Capture the cell that displays the provided text and extract its (X, Y) central coordinate. 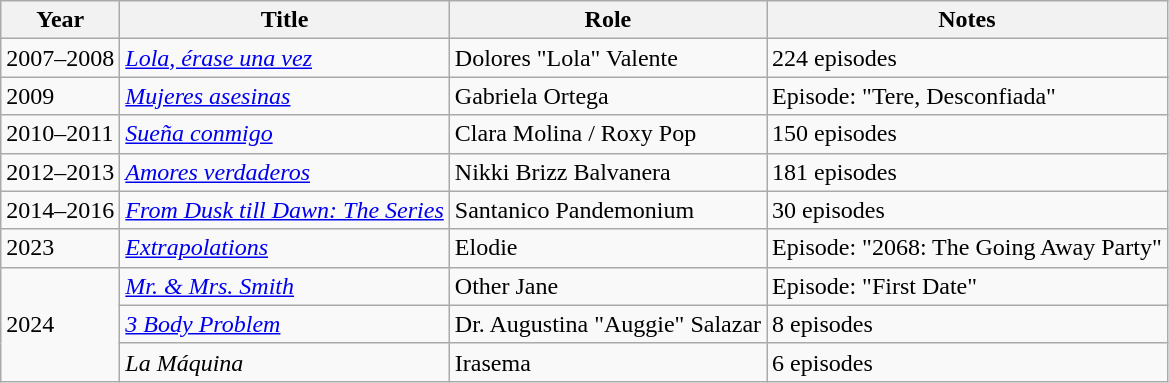
Episode: "Tere, Desconfiada" (968, 96)
Year (60, 20)
Dr. Augustina "Auggie" Salazar (608, 324)
Other Jane (608, 286)
2014–2016 (60, 210)
2023 (60, 248)
6 episodes (968, 362)
Episode: "2068: The Going Away Party" (968, 248)
Irasema (608, 362)
Episode: "First Date" (968, 286)
Role (608, 20)
La Máquina (284, 362)
8 episodes (968, 324)
150 episodes (968, 134)
2024 (60, 324)
Notes (968, 20)
Santanico Pandemonium (608, 210)
2012–2013 (60, 172)
2007–2008 (60, 58)
3 Body Problem (284, 324)
Elodie (608, 248)
Amores verdaderos (284, 172)
Extrapolations (284, 248)
30 episodes (968, 210)
Title (284, 20)
Sueña conmigo (284, 134)
224 episodes (968, 58)
Clara Molina / Roxy Pop (608, 134)
Mujeres asesinas (284, 96)
181 episodes (968, 172)
From Dusk till Dawn: The Series (284, 210)
2010–2011 (60, 134)
2009 (60, 96)
Mr. & Mrs. Smith (284, 286)
Nikki Brizz Balvanera (608, 172)
Lola, érase una vez (284, 58)
Gabriela Ortega (608, 96)
Dolores "Lola" Valente (608, 58)
